Find where the given text appears and provide that cell's center as (x, y) coordinate. 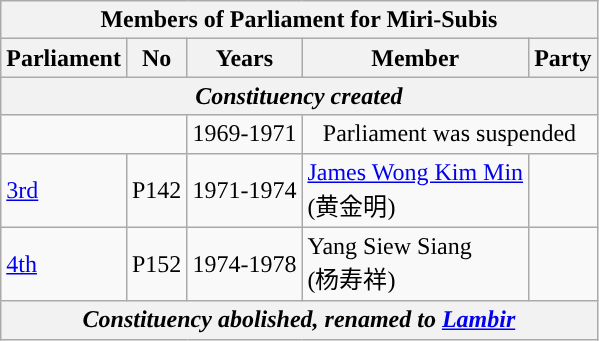
James Wong Kim Min (黄金明) (416, 190)
Constituency created (299, 96)
3rd (64, 190)
4th (64, 264)
Members of Parliament for Miri-Subis (299, 20)
1969-1971 (244, 134)
Parliament was suspended (450, 134)
Yang Siew Siang (杨寿祥) (416, 264)
Parliament (64, 58)
P142 (156, 190)
Years (244, 58)
P152 (156, 264)
1974-1978 (244, 264)
1971-1974 (244, 190)
Constituency abolished, renamed to Lambir (299, 320)
No (156, 58)
Member (416, 58)
Party (563, 58)
